Capture the cell that displays the provided text and extract its (X, Y) central coordinate. 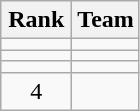
Team (106, 20)
Rank (36, 20)
4 (36, 91)
